For the text-containing cell, return its midpoint in [x, y] coordinate format. 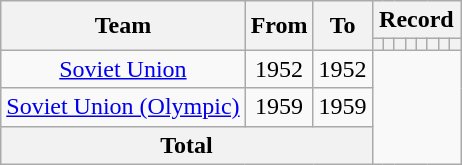
From [279, 26]
Record [416, 20]
Team [123, 26]
To [342, 26]
Soviet Union (Olympic) [123, 107]
Soviet Union [123, 69]
Total [186, 145]
